Scan for the cell matching the given text and deliver its (x, y) coordinate at center. 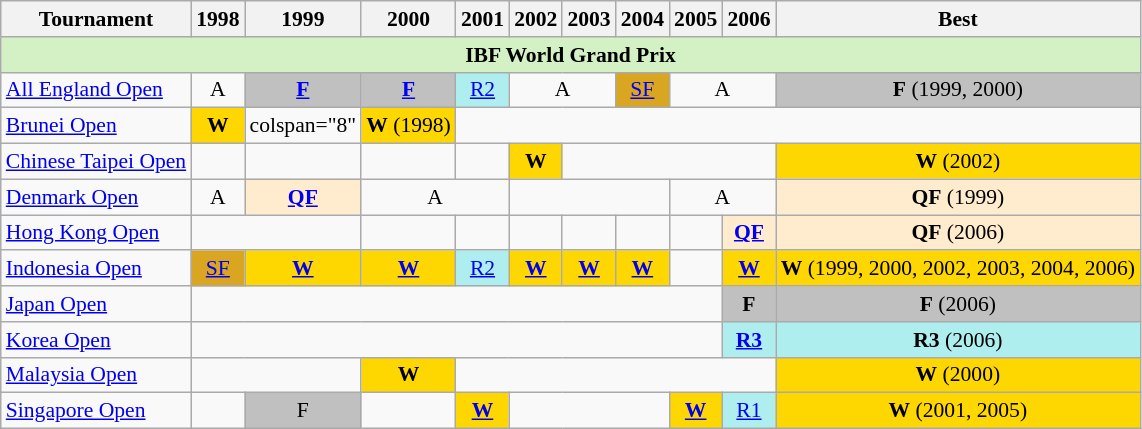
Korea Open (96, 340)
IBF World Grand Prix (570, 55)
R1 (748, 411)
2005 (696, 19)
Tournament (96, 19)
Brunei Open (96, 126)
Singapore Open (96, 411)
All England Open (96, 90)
QF (1999) (958, 197)
2006 (748, 19)
W (1999, 2000, 2002, 2003, 2004, 2006) (958, 269)
Chinese Taipei Open (96, 162)
2000 (408, 19)
1998 (218, 19)
Best (958, 19)
F (1999, 2000) (958, 90)
2001 (482, 19)
Indonesia Open (96, 269)
colspan="8" (302, 126)
Japan Open (96, 304)
Hong Kong Open (96, 233)
W (2002) (958, 162)
Denmark Open (96, 197)
W (2001, 2005) (958, 411)
QF (2006) (958, 233)
R3 (2006) (958, 340)
2002 (536, 19)
1999 (302, 19)
R3 (748, 340)
2004 (642, 19)
F (2006) (958, 304)
2003 (588, 19)
Malaysia Open (96, 375)
W (2000) (958, 375)
W (1998) (408, 126)
